For the text-containing cell, return its midpoint in (X, Y) coordinate format. 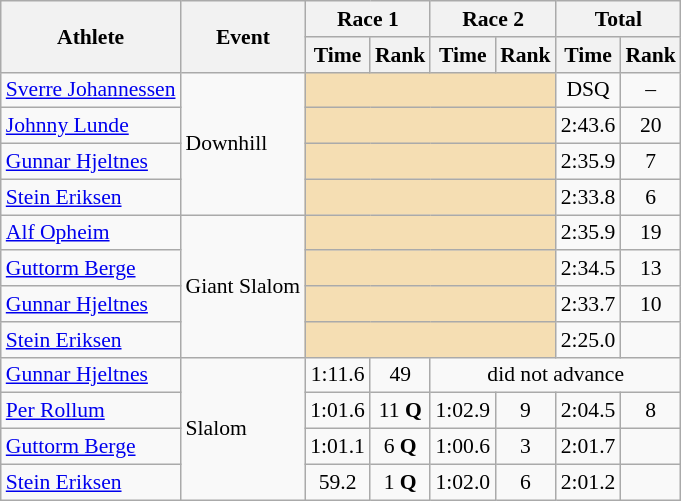
Sverre Johannessen (91, 90)
Event (244, 36)
Athlete (91, 36)
– (650, 90)
did not advance (555, 375)
1:11.6 (338, 375)
DSQ (588, 90)
2:04.5 (588, 411)
2:25.0 (588, 340)
3 (526, 447)
Per Rollum (91, 411)
19 (650, 233)
59.2 (338, 482)
2:01.7 (588, 447)
1:00.6 (462, 447)
Alf Opheim (91, 233)
Total (618, 19)
2:33.8 (588, 197)
Slalom (244, 428)
6 Q (400, 447)
2:43.6 (588, 126)
Johnny Lunde (91, 126)
9 (526, 411)
Downhill (244, 143)
49 (400, 375)
10 (650, 304)
Race 1 (368, 19)
1:01.1 (338, 447)
1 Q (400, 482)
2:34.5 (588, 269)
2:33.7 (588, 304)
7 (650, 162)
13 (650, 269)
11 Q (400, 411)
2:01.2 (588, 482)
20 (650, 126)
1:02.9 (462, 411)
1:02.0 (462, 482)
Race 2 (492, 19)
Giant Slalom (244, 286)
8 (650, 411)
1:01.6 (338, 411)
